Determine the (X, Y) coordinate at the center of the cell enclosing the given text.  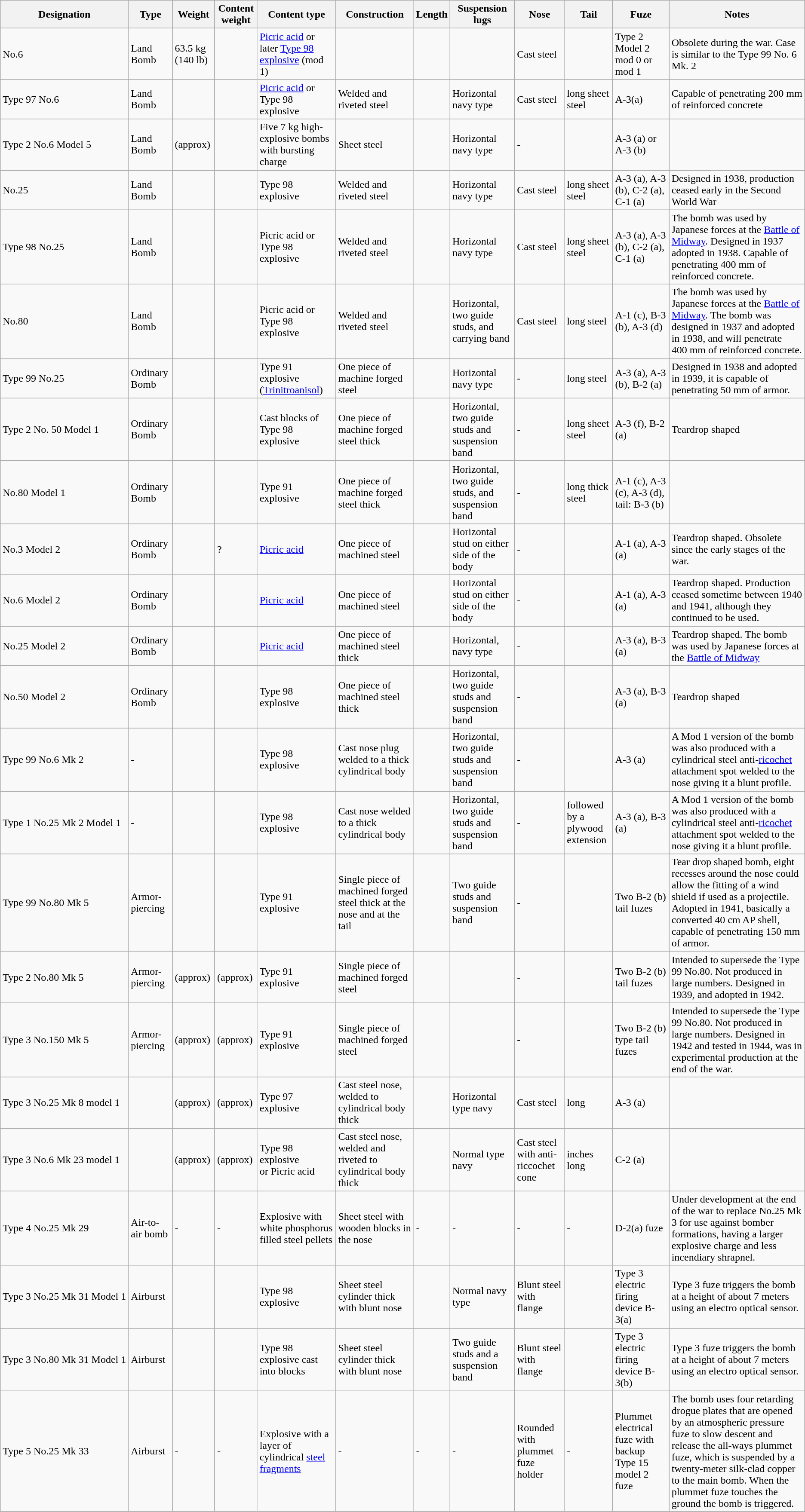
Cast steel nose, welded to cylindrical body thick (375, 1103)
Type 3 No.25 Mk 31 Model 1 (65, 1297)
Weight (194, 15)
No.3 Model 2 (65, 549)
Teardrop shaped. The bomb was used by Japanese forces at the Battle of Midway (737, 646)
Type 1 No.25 Mk 2 Model 1 (65, 823)
Single piece of machined forged steel thick at the nose and at the tail (375, 903)
Designed in 1938 and adopted in 1939, it is capable of penetrating 50 mm of armor. (737, 378)
Obsolete during the war. Case is similar to the Type 99 No. 6 Mk. 2 (737, 54)
Sheet steel (375, 144)
followed by a plywood extension (589, 823)
Five 7 kg high-explosive bombs with bursting charge (297, 144)
Type (151, 15)
Tail (589, 15)
Air-to-air bomb (151, 1228)
A-3 (a), A-3 (b), B-2 (a) (641, 378)
Content weight (236, 15)
Content type (297, 15)
Rounded with plummet fuze holder (540, 1451)
Normal navy type (482, 1297)
Type 98 No.25 (65, 247)
Intended to supersede the Type 99 No.80. Not produced in large numbers. Designed in 1939, and adopted in 1942. (737, 977)
Type 3 electric firing device B-3(b) (641, 1359)
Type 3 electric firing device B-3(a) (641, 1297)
Designed in 1938, production ceased early in the Second World War (737, 190)
Normal type navy (482, 1160)
A-1 (c), B-3 (b), A-3 (d) (641, 321)
Type 2 No.80 Mk 5 (65, 977)
Fuze (641, 15)
Plummet electrical fuze with backup Type 15 model 2 fuze (641, 1451)
Type 5 No.25 Mk 33 (65, 1451)
One piece of machine forged steel (375, 378)
Type 3 No.80 Mk 31 Model 1 (65, 1359)
Type 91 explosive (Trinitroanisol) (297, 378)
Two guide studs and a suspension band (482, 1359)
Nose (540, 15)
Horizontal, navy type (482, 646)
Type 98 explosive or Picric acid (297, 1160)
Two guide studs and suspension band (482, 903)
Horizontal, two guide studs, and carrying band (482, 321)
C-2 (a) (641, 1160)
Cast nose plug welded to a thick cylindrical body (375, 760)
inches long (589, 1160)
Construction (375, 15)
Type 97 No.6 (65, 99)
No.25 (65, 190)
long (589, 1103)
Explosive with white phosphorus filled steel pellets (297, 1228)
A-3 (f), B-2 (a) (641, 429)
Horizontal, two guide studs, and suspension band (482, 492)
Type 3 No.25 Mk 8 model 1 (65, 1103)
long thick steel (589, 492)
Picric acid or later Type 98 explosive (mod 1) (297, 54)
No.6 (65, 54)
Type 4 No.25 Mk 29 (65, 1228)
No.80 (65, 321)
63.5 kg (140 lb) (194, 54)
Cast blocks of Type 98 explosive (297, 429)
Type 2 No.6 Model 5 (65, 144)
Notes (737, 15)
Type 3 No.150 Mk 5 (65, 1040)
No.6 Model 2 (65, 600)
A-3 (a) or A-3 (b) (641, 144)
Cast nose welded to a thick cylindrical body (375, 823)
Suspension lugs (482, 15)
Type 99 No.80 Mk 5 (65, 903)
? (236, 549)
No.50 Model 2 (65, 697)
A-3(a) (641, 99)
Type 2 Model 2 mod 0 or mod 1 (641, 54)
A-1 (c), A-3 (c), A-3 (d), tail: B-3 (b) (641, 492)
Type 2 No. 50 Model 1 (65, 429)
Teardrop shaped. Production ceased sometime between 1940 and 1941, although they continued to be used. (737, 600)
Two B-2 (b) type tail fuzes (641, 1040)
Cast steel nose, welded and riveted to cylindrical body thick (375, 1160)
Designation (65, 15)
Length (432, 15)
Capable of penetrating 200 mm of reinforced concrete (737, 99)
D-2(a) fuze (641, 1228)
Type 97 explosive (297, 1103)
Horizontal type navy (482, 1103)
Cast steel with anti-riccochet cone (540, 1160)
The bomb was used by Japanese forces at the Battle of Midway. Designed in 1937 adopted in 1938. Capable of penetrating 400 mm of reinforced concrete. (737, 247)
No.25 Model 2 (65, 646)
Sheet steel with wooden blocks in the nose (375, 1228)
Type 3 No.6 Mk 23 model 1 (65, 1160)
Teardrop shaped. Obsolete since the early stages of the war. (737, 549)
No.80 Model 1 (65, 492)
Type 98 explosive cast into blocks (297, 1359)
Explosive with a layer of cylindrical steel fragments (297, 1451)
Type 99 No.25 (65, 378)
Type 99 No.6 Mk 2 (65, 760)
